Extract the [X, Y] coordinate from the center of the cell holding the provided text.  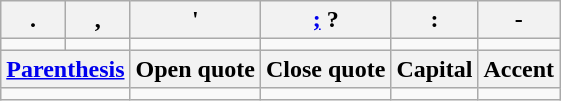
; ? [325, 20]
Open quote [195, 69]
Accent [519, 69]
- [519, 20]
' [195, 20]
. [34, 20]
: [434, 20]
, [98, 20]
Capital [434, 69]
Parenthesis [66, 69]
Close quote [325, 69]
